Capture the cell that displays the provided text and extract its [x, y] central coordinate. 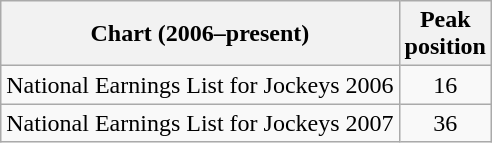
Peakposition [445, 34]
36 [445, 123]
Chart (2006–present) [200, 34]
National Earnings List for Jockeys 2007 [200, 123]
National Earnings List for Jockeys 2006 [200, 85]
16 [445, 85]
